Detect which cell encompasses the target text, then output its [x, y] center coordinate. 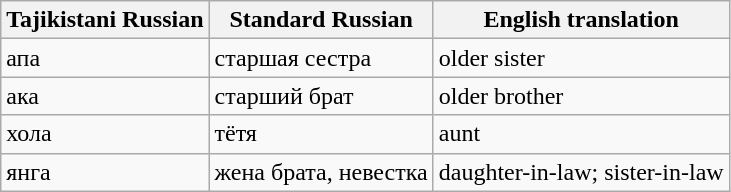
апа [105, 58]
хола [105, 134]
жена брата, невестка [321, 172]
English translation [581, 20]
older brother [581, 96]
Tajikistani Russian [105, 20]
старшая сестра [321, 58]
daughter-in-law; sister-in-law [581, 172]
ака [105, 96]
older sister [581, 58]
Standard Russian [321, 20]
тётя [321, 134]
янга [105, 172]
aunt [581, 134]
старший брат [321, 96]
